Capture the cell that displays the provided text and extract its (X, Y) central coordinate. 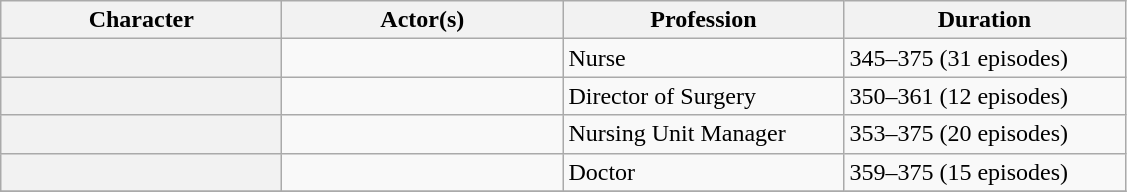
359–375 (15 episodes) (984, 172)
Character (142, 20)
Profession (704, 20)
Doctor (704, 172)
Director of Surgery (704, 96)
345–375 (31 episodes) (984, 58)
Nurse (704, 58)
Nursing Unit Manager (704, 134)
Actor(s) (422, 20)
350–361 (12 episodes) (984, 96)
Duration (984, 20)
353–375 (20 episodes) (984, 134)
